Pinpoint the cell where the given text exists, returning its (x, y) midpoint coordinate. 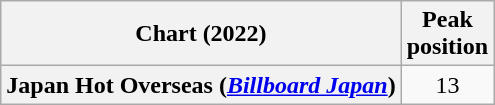
Chart (2022) (201, 34)
Peakposition (447, 34)
Japan Hot Overseas (Billboard Japan) (201, 85)
13 (447, 85)
